Scan for the cell matching the given text and deliver its [X, Y] coordinate at center. 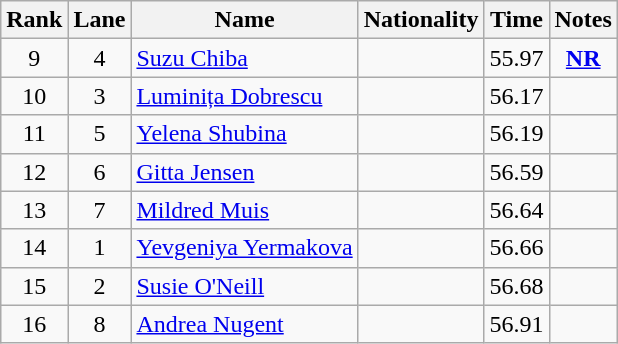
56.59 [516, 172]
56.19 [516, 134]
11 [34, 134]
6 [100, 172]
Andrea Nugent [244, 324]
2 [100, 286]
Yelena Shubina [244, 134]
1 [100, 248]
Susie O'Neill [244, 286]
14 [34, 248]
Luminița Dobrescu [244, 96]
13 [34, 210]
12 [34, 172]
NR [583, 58]
4 [100, 58]
Yevgeniya Yermakova [244, 248]
5 [100, 134]
Notes [583, 20]
56.17 [516, 96]
Nationality [421, 20]
Name [244, 20]
9 [34, 58]
Suzu Chiba [244, 58]
15 [34, 286]
3 [100, 96]
8 [100, 324]
56.64 [516, 210]
56.68 [516, 286]
56.91 [516, 324]
7 [100, 210]
56.66 [516, 248]
55.97 [516, 58]
Gitta Jensen [244, 172]
10 [34, 96]
Mildred Muis [244, 210]
16 [34, 324]
Time [516, 20]
Lane [100, 20]
Rank [34, 20]
